Output the (X, Y) coordinate of the center of the cell containing the given text.  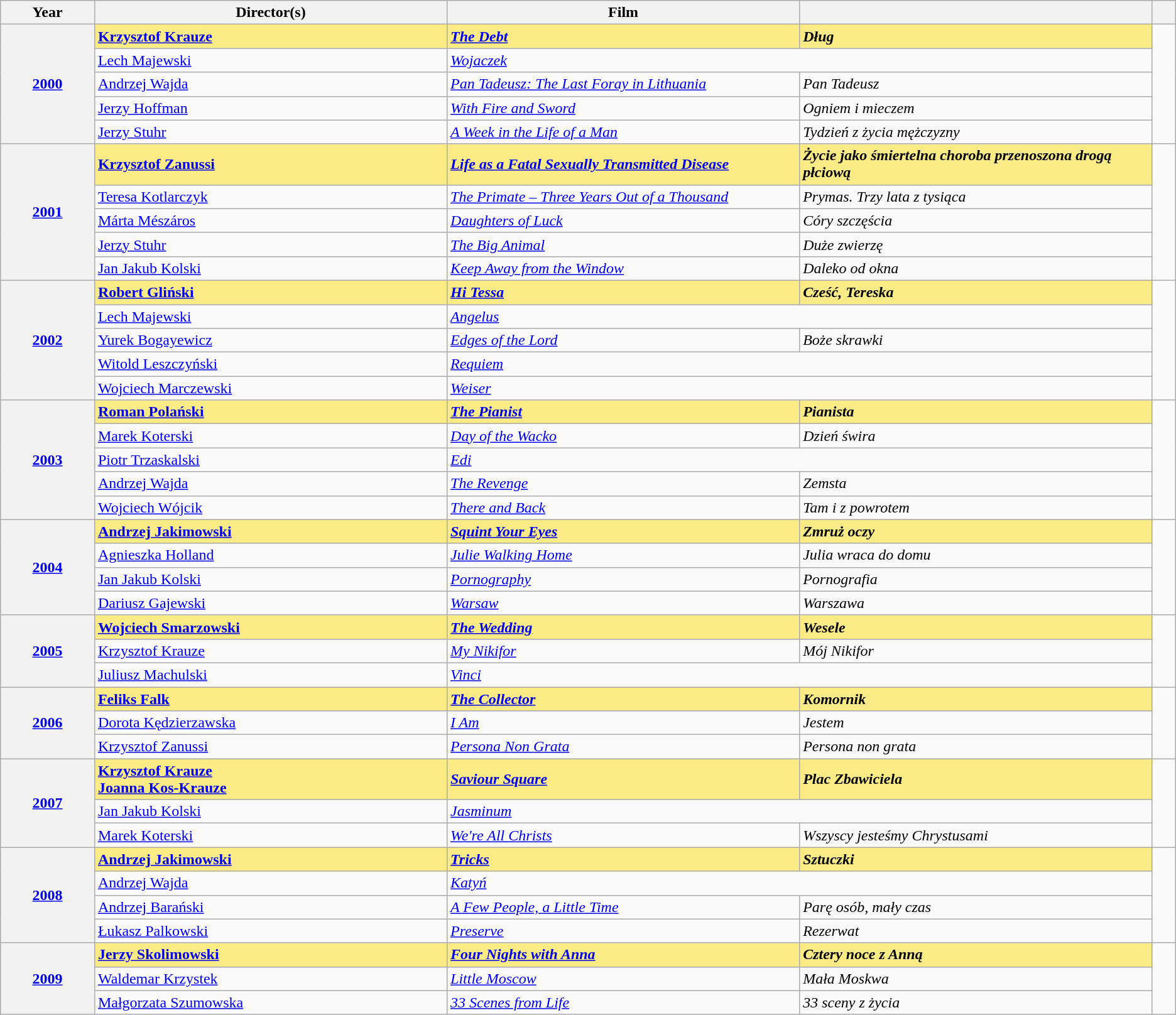
Year (48, 13)
Four Nights with Anna (623, 955)
2004 (48, 567)
Daleko od okna (976, 268)
Márta Mészáros (270, 220)
Little Moscow (623, 979)
Katyń (800, 883)
Pornografia (976, 579)
Jerzy Hoffman (270, 108)
Córy szczęścia (976, 220)
Pianista (976, 412)
Rezerwat (976, 931)
Andrzej Barański (270, 907)
Sztuczki (976, 859)
Wojaczek (800, 60)
Mała Moskwa (976, 979)
Mój Nikifor (976, 651)
Życie jako śmiertelna choroba przenoszona drogą płciową (976, 165)
2006 (48, 723)
Director(s) (270, 13)
Wojciech Smarzowski (270, 627)
Komornik (976, 699)
Wesele (976, 627)
2007 (48, 803)
The Revenge (623, 484)
The Debt (623, 36)
Julia wraca do domu (976, 555)
Pornography (623, 579)
Yurek Bogayewicz (270, 340)
Teresa Kotlarczyk (270, 197)
Film (623, 13)
Piotr Trzaskalski (270, 460)
The Wedding (623, 627)
Wszyscy jesteśmy Chrystusami (976, 835)
Requiem (800, 364)
I Am (623, 723)
Edi (800, 460)
Angelus (800, 316)
A Week in the Life of a Man (623, 132)
Tydzień z życia mężczyzny (976, 132)
Feliks Falk (270, 699)
Keep Away from the Window (623, 268)
2005 (48, 651)
Robert Gliński (270, 292)
Pan Tadeusz: The Last Foray in Lithuania (623, 84)
Juliusz Machulski (270, 675)
With Fire and Sword (623, 108)
Cztery noce z Anną (976, 955)
Saviour Square (623, 779)
Squint Your Eyes (623, 531)
The Collector (623, 699)
Boże skrawki (976, 340)
Vinci (800, 675)
Cześć, Tereska (976, 292)
Warsaw (623, 603)
Jestem (976, 723)
Roman Polański (270, 412)
Wojciech Marczewski (270, 388)
2002 (48, 340)
A Few People, a Little Time (623, 907)
Dzień świra (976, 436)
33 sceny z życia (976, 1002)
Zmruż oczy (976, 531)
33 Scenes from Life (623, 1002)
Warszawa (976, 603)
We're All Christs (623, 835)
2003 (48, 460)
Hi Tessa (623, 292)
My Nikifor (623, 651)
Julie Walking Home (623, 555)
The Big Animal (623, 244)
Weiser (800, 388)
Zemsta (976, 484)
Edges of the Lord (623, 340)
Persona Non Grata (623, 747)
Krzysztof KrauzeJoanna Kos-Krauze (270, 779)
2000 (48, 84)
2008 (48, 895)
2001 (48, 212)
Witold Leszczyński (270, 364)
2009 (48, 979)
Day of the Wacko (623, 436)
Agnieszka Holland (270, 555)
Jerzy Skolimowski (270, 955)
Prymas. Trzy lata z tysiąca (976, 197)
Ogniem i mieczem (976, 108)
Life as a Fatal Sexually Transmitted Disease (623, 165)
Łukasz Palkowski (270, 931)
Małgorzata Szumowska (270, 1002)
Plac Zbawiciela (976, 779)
Daughters of Luck (623, 220)
Duże zwierzę (976, 244)
Pan Tadeusz (976, 84)
Tam i z powrotem (976, 507)
Jasminum (800, 811)
Persona non grata (976, 747)
Dorota Kędzierzawska (270, 723)
There and Back (623, 507)
The Primate – Three Years Out of a Thousand (623, 197)
Waldemar Krzystek (270, 979)
Preserve (623, 931)
The Pianist (623, 412)
Wojciech Wójcik (270, 507)
Parę osób, mały czas (976, 907)
Tricks (623, 859)
Dariusz Gajewski (270, 603)
Dług (976, 36)
